Return (X, Y) of the center of cell containing provided text 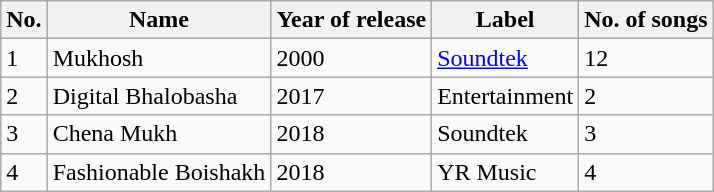
Chena Mukh (159, 134)
Name (159, 20)
1 (24, 58)
No. (24, 20)
2017 (352, 96)
Mukhosh (159, 58)
Entertainment (506, 96)
2000 (352, 58)
Digital Bhalobasha (159, 96)
Fashionable Boishakh (159, 172)
Label (506, 20)
12 (646, 58)
No. of songs (646, 20)
Year of release (352, 20)
YR Music (506, 172)
